Detect which cell encompasses the target text, then output its [X, Y] center coordinate. 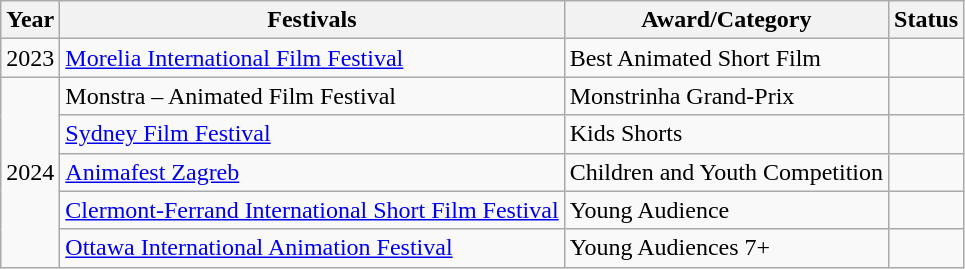
Morelia International Film Festival [312, 58]
Award/Category [726, 20]
Children and Youth Competition [726, 172]
Monstra – Animated Film Festival [312, 96]
Best Animated Short Film [726, 58]
Sydney Film Festival [312, 134]
Kids Shorts [726, 134]
Year [30, 20]
Animafest Zagreb [312, 172]
Young Audience [726, 210]
Status [926, 20]
Clermont-Ferrand International Short Film Festival [312, 210]
2024 [30, 172]
Young Audiences 7+ [726, 248]
Festivals [312, 20]
2023 [30, 58]
Monstrinha Grand-Prix [726, 96]
Ottawa International Animation Festival [312, 248]
